Capture the cell that displays the provided text and extract its (x, y) central coordinate. 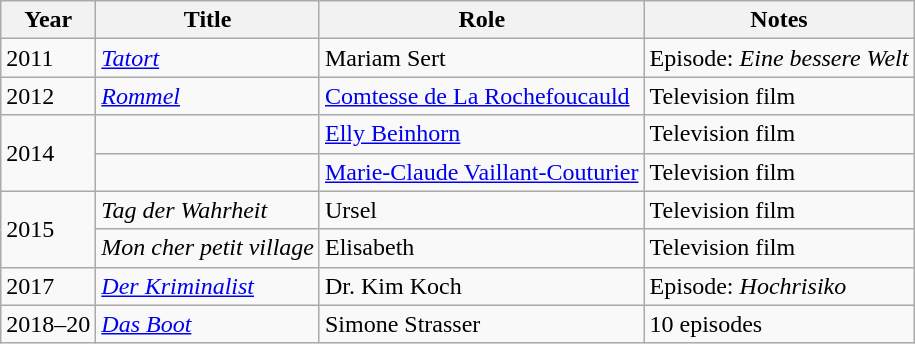
Der Kriminalist (208, 286)
Comtesse de La Rochefoucauld (482, 96)
2012 (48, 96)
Role (482, 20)
10 episodes (779, 324)
Title (208, 20)
Elly Beinhorn (482, 134)
Dr. Kim Koch (482, 286)
2011 (48, 58)
Marie-Claude Vaillant-Couturier (482, 172)
2015 (48, 229)
Ursel (482, 210)
2014 (48, 153)
Tatort (208, 58)
Year (48, 20)
Das Boot (208, 324)
2017 (48, 286)
Tag der Wahrheit (208, 210)
2018–20 (48, 324)
Episode: Eine bessere Welt (779, 58)
Episode: Hochrisiko (779, 286)
Rommel (208, 96)
Mariam Sert (482, 58)
Elisabeth (482, 248)
Mon cher petit village (208, 248)
Simone Strasser (482, 324)
Notes (779, 20)
